From the cell containing the given text, extract its center point as (x, y) coordinate. 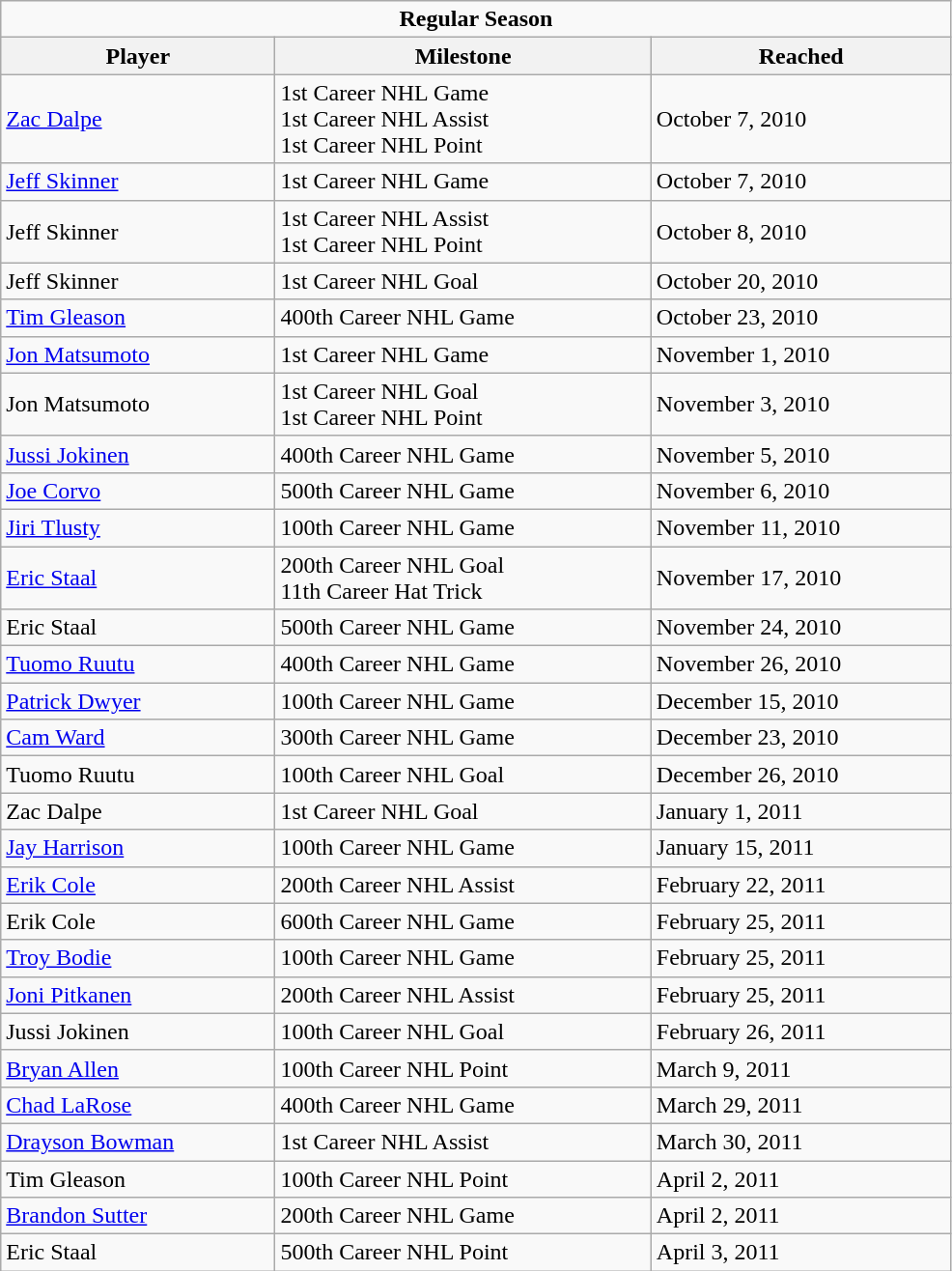
Joni Pitkanen (138, 995)
Bryan Allen (138, 1068)
November 11, 2010 (801, 527)
Brandon Sutter (138, 1216)
Chad LaRose (138, 1105)
November 17, 2010 (801, 578)
January 1, 2011 (801, 811)
500th Career NHL Point (463, 1253)
December 23, 2010 (801, 738)
200th Career NHL Goal11th Career Hat Trick (463, 578)
Regular Season (476, 19)
October 20, 2010 (801, 281)
1st Career NHL Goal1st Career NHL Point (463, 404)
1st Career NHL Assist1st Career NHL Point (463, 232)
600th Career NHL Game (463, 921)
Player (138, 56)
March 29, 2011 (801, 1105)
300th Career NHL Game (463, 738)
Milestone (463, 56)
200th Career NHL Game (463, 1216)
October 23, 2010 (801, 318)
Troy Bodie (138, 958)
November 26, 2010 (801, 664)
December 26, 2010 (801, 775)
October 8, 2010 (801, 232)
November 24, 2010 (801, 628)
February 26, 2011 (801, 1031)
Drayson Bowman (138, 1142)
November 6, 2010 (801, 491)
1st Career NHL Assist (463, 1142)
April 3, 2011 (801, 1253)
Reached (801, 56)
March 30, 2011 (801, 1142)
1st Career NHL Game1st Career NHL Assist1st Career NHL Point (463, 119)
March 9, 2011 (801, 1068)
Patrick Dwyer (138, 701)
November 3, 2010 (801, 404)
January 15, 2011 (801, 848)
Jay Harrison (138, 848)
Joe Corvo (138, 491)
December 15, 2010 (801, 701)
November 1, 2010 (801, 354)
Cam Ward (138, 738)
February 22, 2011 (801, 885)
Jiri Tlusty (138, 527)
November 5, 2010 (801, 454)
